Scan for the cell matching the given text and deliver its [x, y] coordinate at center. 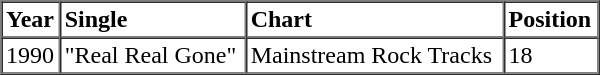
Year [32, 20]
1990 [32, 56]
18 [551, 56]
Single [153, 20]
Position [551, 20]
"Real Real Gone" [153, 56]
Mainstream Rock Tracks [375, 56]
Chart [375, 20]
